Output the [X, Y] coordinate of the center of the cell containing the given text.  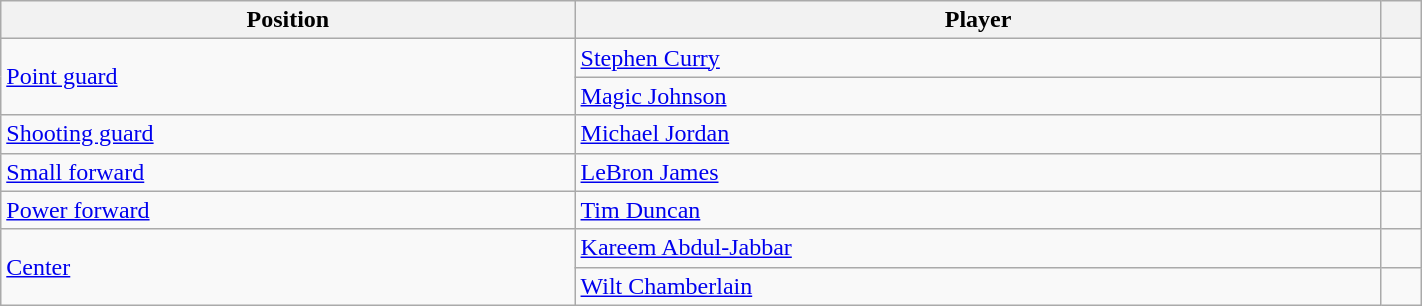
Position [288, 20]
Power forward [288, 210]
Player [978, 20]
Small forward [288, 172]
Wilt Chamberlain [978, 286]
Stephen Curry [978, 58]
Magic Johnson [978, 96]
Shooting guard [288, 134]
Point guard [288, 77]
Kareem Abdul-Jabbar [978, 248]
Center [288, 267]
Michael Jordan [978, 134]
Tim Duncan [978, 210]
LeBron James [978, 172]
